For the text-containing cell, return its midpoint in (x, y) coordinate format. 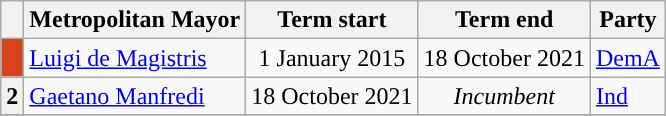
Luigi de Magistris (135, 58)
Metropolitan Mayor (135, 20)
Term start (332, 20)
Term end (504, 20)
Ind (628, 96)
Party (628, 20)
2 (12, 96)
Gaetano Manfredi (135, 96)
Incumbent (504, 96)
DemA (628, 58)
1 January 2015 (332, 58)
